From the cell containing the given text, extract its center point as (x, y) coordinate. 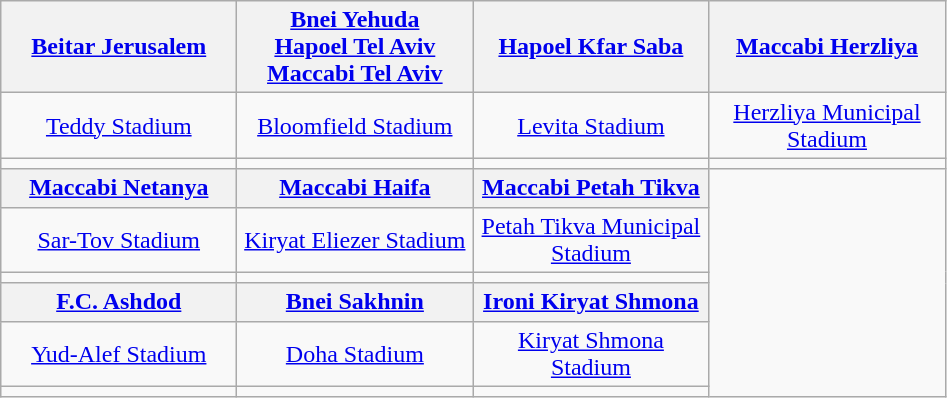
Herzliya Municipal Stadium (827, 126)
Maccabi Haifa (355, 188)
Maccabi Netanya (119, 188)
Kiryat Shmona Stadium (591, 354)
Teddy Stadium (119, 126)
Levita Stadium (591, 126)
Yud-Alef Stadium (119, 354)
Bnei Sakhnin (355, 302)
Maccabi Petah Tikva (591, 188)
Petah Tikva Municipal Stadium (591, 240)
Beitar Jerusalem (119, 47)
F.C. Ashdod (119, 302)
Sar-Tov Stadium (119, 240)
Ironi Kiryat Shmona (591, 302)
Maccabi Herzliya (827, 47)
Kiryat Eliezer Stadium (355, 240)
Doha Stadium (355, 354)
Bloomfield Stadium (355, 126)
Hapoel Kfar Saba (591, 47)
Bnei Yehuda Hapoel Tel Aviv Maccabi Tel Aviv (355, 47)
